Pinpoint the cell where the given text exists, returning its [x, y] midpoint coordinate. 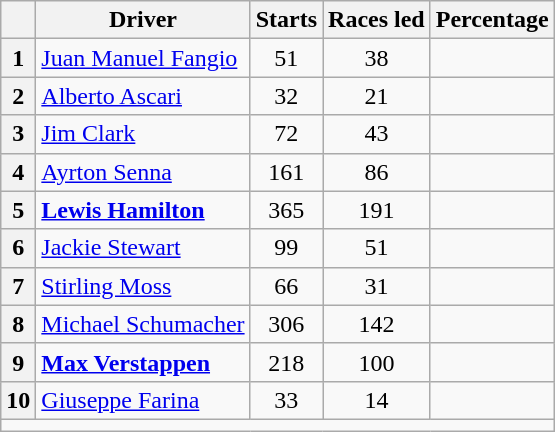
100 [377, 362]
218 [286, 362]
Giuseppe Farina [143, 400]
33 [286, 400]
6 [18, 248]
Ayrton Senna [143, 172]
365 [286, 210]
7 [18, 286]
14 [377, 400]
32 [286, 96]
191 [377, 210]
5 [18, 210]
Michael Schumacher [143, 324]
99 [286, 248]
161 [286, 172]
43 [377, 134]
Starts [286, 20]
10 [18, 400]
72 [286, 134]
2 [18, 96]
Driver [143, 20]
21 [377, 96]
Races led [377, 20]
Max Verstappen [143, 362]
Alberto Ascari [143, 96]
Jim Clark [143, 134]
Juan Manuel Fangio [143, 58]
8 [18, 324]
9 [18, 362]
4 [18, 172]
3 [18, 134]
Lewis Hamilton [143, 210]
Stirling Moss [143, 286]
66 [286, 286]
306 [286, 324]
38 [377, 58]
1 [18, 58]
Jackie Stewart [143, 248]
31 [377, 286]
Percentage [492, 20]
86 [377, 172]
142 [377, 324]
